Locate the cell with the specified text and output its [x, y] center coordinate. 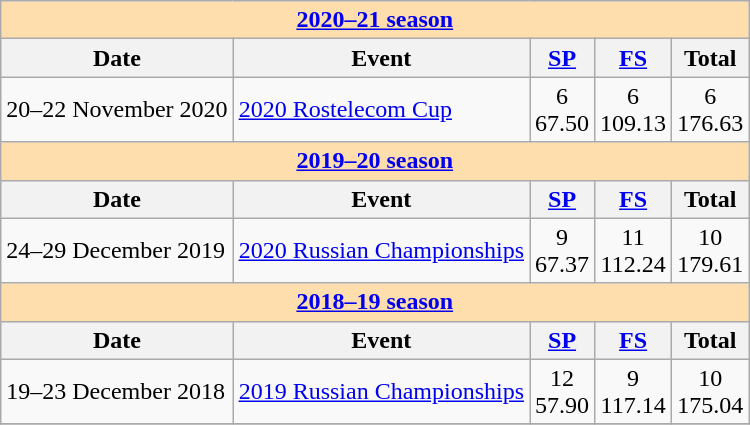
2019 Russian Championships [381, 392]
2020 Russian Championships [381, 250]
2018–19 season [375, 302]
12 57.90 [562, 392]
11 112.24 [634, 250]
20–22 November 2020 [117, 110]
2020–21 season [375, 20]
2020 Rostelecom Cup [381, 110]
6 109.13 [634, 110]
9 67.37 [562, 250]
19–23 December 2018 [117, 392]
24–29 December 2019 [117, 250]
9 117.14 [634, 392]
10 175.04 [710, 392]
6 67.50 [562, 110]
2019–20 season [375, 161]
10 179.61 [710, 250]
6 176.63 [710, 110]
